Scan for the cell matching the given text and deliver its [X, Y] coordinate at center. 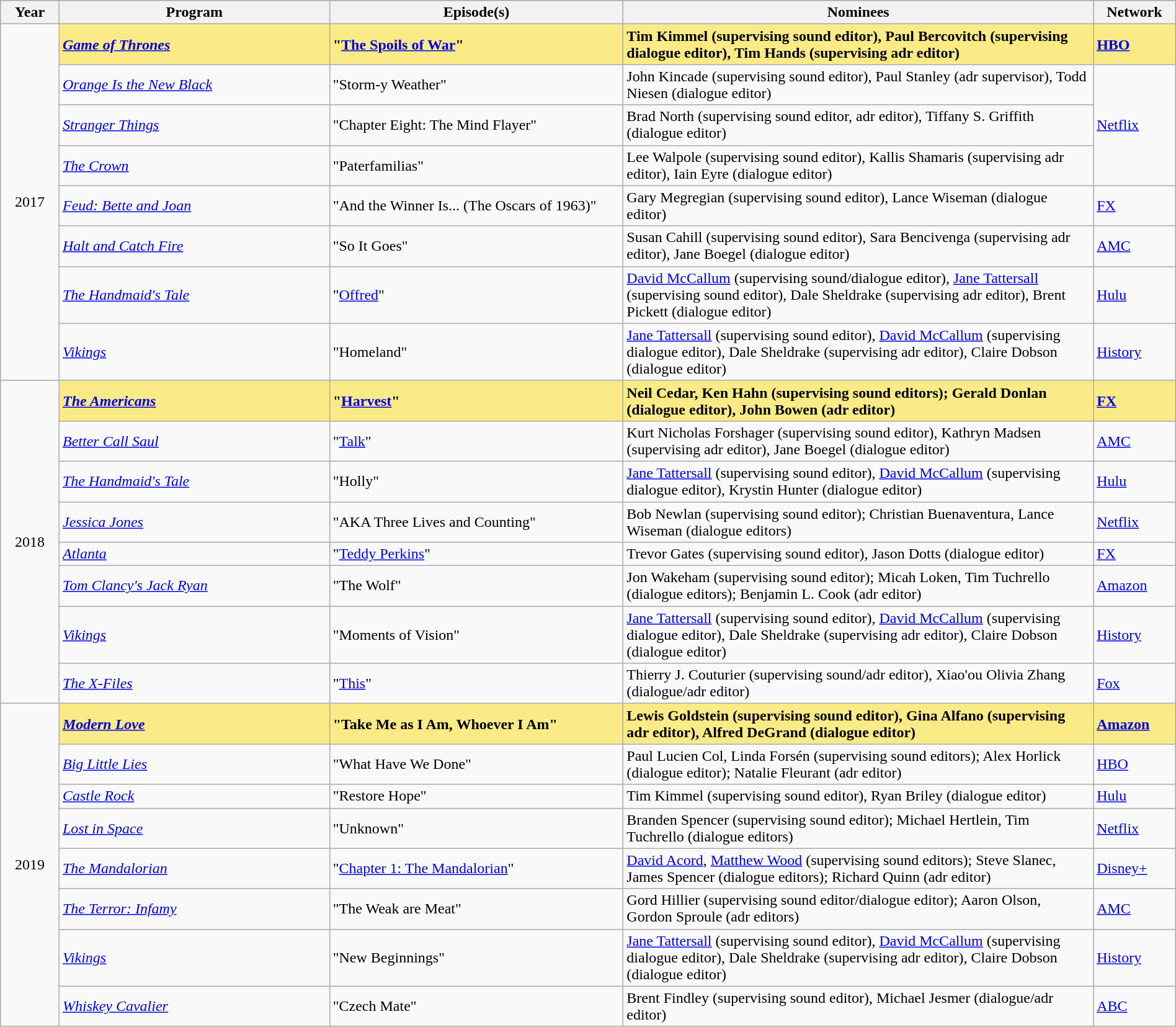
Jon Wakeham (supervising sound editor); Micah Loken, Tim Tuchrello (dialogue editors); Benjamin L. Cook (adr editor) [858, 586]
Episode(s) [476, 12]
David Acord, Matthew Wood (supervising sound editors); Steve Slanec, James Spencer (dialogue editors); Richard Quinn (adr editor) [858, 869]
"Paterfamilias" [476, 165]
Jessica Jones [194, 521]
"Homeland" [476, 352]
Gord Hillier (supervising sound editor/dialogue editor); Aaron Olson, Gordon Sproule (adr editors) [858, 908]
"Unknown" [476, 828]
"New Beginnings" [476, 957]
Susan Cahill (supervising sound editor), Sara Bencivenga (supervising adr editor), Jane Boegel (dialogue editor) [858, 246]
2018 [30, 542]
Whiskey Cavalier [194, 1007]
Better Call Saul [194, 441]
Stranger Things [194, 125]
Lewis Goldstein (supervising sound editor), Gina Alfano (supervising adr editor), Alfred DeGrand (dialogue editor) [858, 724]
Brad North (supervising sound editor, adr editor), Tiffany S. Griffith (dialogue editor) [858, 125]
Fox [1135, 684]
Lee Walpole (supervising sound editor), Kallis Shamaris (supervising adr editor), Iain Eyre (dialogue editor) [858, 165]
"Harvest" [476, 401]
"Offred" [476, 295]
The Americans [194, 401]
"Chapter Eight: The Mind Flayer" [476, 125]
"Moments of Vision" [476, 635]
Tim Kimmel (supervising sound editor), Ryan Briley (dialogue editor) [858, 796]
Branden Spencer (supervising sound editor); Michael Hertlein, Tim Tuchrello (dialogue editors) [858, 828]
"So It Goes" [476, 246]
Paul Lucien Col, Linda Forsén (supervising sound editors); Alex Horlick (dialogue editor); Natalie Fleurant (adr editor) [858, 765]
Disney+ [1135, 869]
"Take Me as I Am, Whoever I Am" [476, 724]
Nominees [858, 12]
Modern Love [194, 724]
Brent Findley (supervising sound editor), Michael Jesmer (dialogue/adr editor) [858, 1007]
"AKA Three Lives and Counting" [476, 521]
"The Weak are Meat" [476, 908]
Program [194, 12]
"Czech Mate" [476, 1007]
Network [1135, 12]
"Restore Hope" [476, 796]
Trevor Gates (supervising sound editor), Jason Dotts (dialogue editor) [858, 554]
John Kincade (supervising sound editor), Paul Stanley (adr supervisor), Todd Niesen (dialogue editor) [858, 84]
"The Spoils of War" [476, 45]
"Holly" [476, 482]
The X-Files [194, 684]
The Terror: Infamy [194, 908]
"And the Winner Is... (The Oscars of 1963)" [476, 206]
"This" [476, 684]
ABC [1135, 1007]
Big Little Lies [194, 765]
Lost in Space [194, 828]
Feud: Bette and Joan [194, 206]
Halt and Catch Fire [194, 246]
"Teddy Perkins" [476, 554]
Castle Rock [194, 796]
Orange Is the New Black [194, 84]
"Talk" [476, 441]
The Crown [194, 165]
Game of Thrones [194, 45]
"The Wolf" [476, 586]
Kurt Nicholas Forshager (supervising sound editor), Kathryn Madsen (supervising adr editor), Jane Boegel (dialogue editor) [858, 441]
"Storm-y Weather" [476, 84]
Tom Clancy's Jack Ryan [194, 586]
Year [30, 12]
2019 [30, 865]
The Mandalorian [194, 869]
Atlanta [194, 554]
Jane Tattersall (supervising sound editor), David McCallum (supervising dialogue editor), Krystin Hunter (dialogue editor) [858, 482]
"What Have We Done" [476, 765]
2017 [30, 202]
Thierry J. Couturier (supervising sound/adr editor), Xiao'ou Olivia Zhang (dialogue/adr editor) [858, 684]
Tim Kimmel (supervising sound editor), Paul Bercovitch (supervising dialogue editor), Tim Hands (supervising adr editor) [858, 45]
"Chapter 1: The Mandalorian" [476, 869]
Neil Cedar, Ken Hahn (supervising sound editors); Gerald Donlan (dialogue editor), John Bowen (adr editor) [858, 401]
Bob Newlan (supervising sound editor); Christian Buenaventura, Lance Wiseman (dialogue editors) [858, 521]
Gary Megregian (supervising sound editor), Lance Wiseman (dialogue editor) [858, 206]
